For the text-containing cell, return its midpoint in [X, Y] coordinate format. 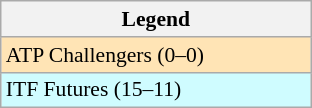
Legend [156, 19]
ATP Challengers (0–0) [156, 55]
ITF Futures (15–11) [156, 90]
